From the cell containing the given text, extract its center point as [x, y] coordinate. 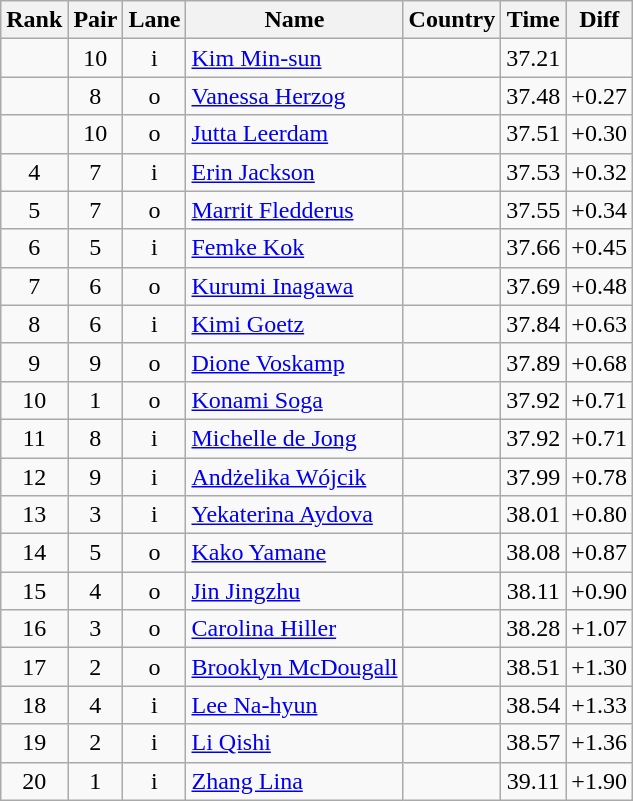
+0.30 [600, 134]
37.69 [534, 286]
13 [34, 515]
Carolina Hiller [294, 629]
+0.34 [600, 210]
38.01 [534, 515]
18 [34, 705]
37.55 [534, 210]
38.11 [534, 591]
Country [452, 20]
Kako Yamane [294, 553]
17 [34, 667]
19 [34, 743]
Jin Jingzhu [294, 591]
12 [34, 477]
Kim Min-sun [294, 58]
Kurumi Inagawa [294, 286]
Lane [154, 20]
Andżelika Wójcik [294, 477]
38.57 [534, 743]
+0.90 [600, 591]
+0.78 [600, 477]
Name [294, 20]
37.89 [534, 362]
Dione Voskamp [294, 362]
37.21 [534, 58]
Li Qishi [294, 743]
37.53 [534, 172]
16 [34, 629]
Pair [96, 20]
37.66 [534, 248]
37.99 [534, 477]
Erin Jackson [294, 172]
Michelle de Jong [294, 438]
+0.45 [600, 248]
15 [34, 591]
+1.30 [600, 667]
20 [34, 781]
39.11 [534, 781]
38.54 [534, 705]
+0.63 [600, 324]
+0.80 [600, 515]
+1.90 [600, 781]
38.51 [534, 667]
14 [34, 553]
+0.27 [600, 96]
37.51 [534, 134]
Rank [34, 20]
Yekaterina Aydova [294, 515]
Kimi Goetz [294, 324]
Lee Na-hyun [294, 705]
Marrit Fledderus [294, 210]
Diff [600, 20]
Time [534, 20]
Brooklyn McDougall [294, 667]
+0.48 [600, 286]
Femke Kok [294, 248]
38.08 [534, 553]
38.28 [534, 629]
11 [34, 438]
Zhang Lina [294, 781]
+1.33 [600, 705]
37.84 [534, 324]
Konami Soga [294, 400]
37.48 [534, 96]
+0.68 [600, 362]
+1.07 [600, 629]
+0.32 [600, 172]
+1.36 [600, 743]
Jutta Leerdam [294, 134]
+0.87 [600, 553]
Vanessa Herzog [294, 96]
